Capture the cell that displays the provided text and extract its (x, y) central coordinate. 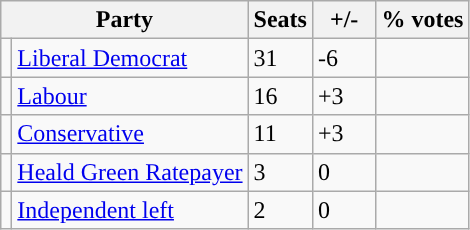
-6 (344, 58)
+/- (344, 20)
% votes (422, 20)
Heald Green Ratepayer (130, 172)
Independent left (130, 210)
Labour (130, 96)
Party (124, 20)
2 (280, 210)
Liberal Democrat (130, 58)
11 (280, 134)
31 (280, 58)
Seats (280, 20)
3 (280, 172)
16 (280, 96)
Conservative (130, 134)
